Pinpoint the cell where the given text exists, returning its [X, Y] midpoint coordinate. 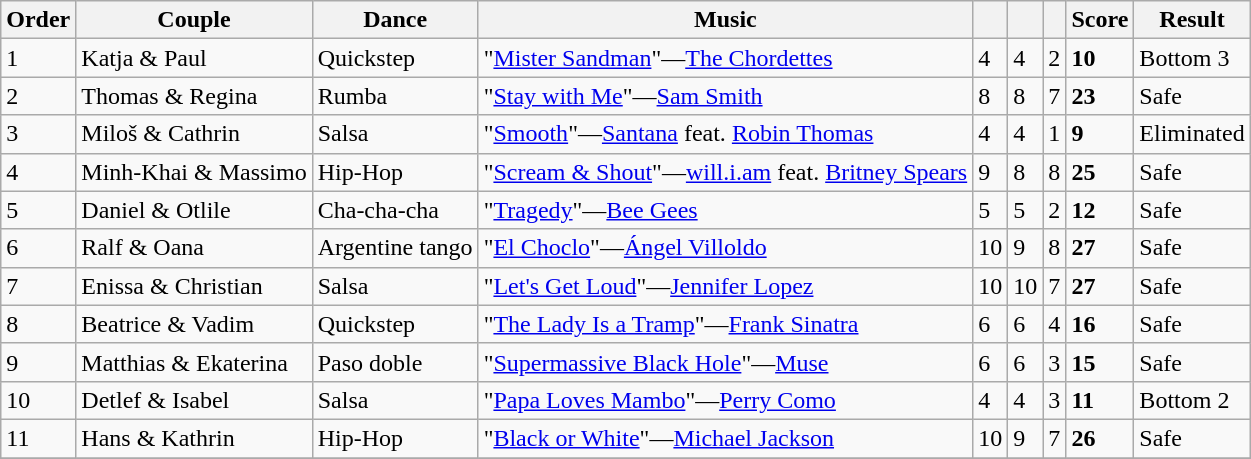
"Mister Sandman"—The Chordettes [726, 58]
Enissa & Christian [194, 286]
26 [1100, 438]
Detlef & Isabel [194, 400]
Cha-cha-cha [395, 210]
Bottom 3 [1192, 58]
"Smooth"—Santana feat. Robin Thomas [726, 134]
Argentine tango [395, 248]
16 [1100, 324]
23 [1100, 96]
Daniel & Otlile [194, 210]
"El Choclo"—Ángel Villoldo [726, 248]
12 [1100, 210]
Rumba [395, 96]
Result [1192, 20]
"Let's Get Loud"—Jennifer Lopez [726, 286]
"Black or White"—Michael Jackson [726, 438]
Thomas & Regina [194, 96]
"Scream & Shout"—will.i.am feat. Britney Spears [726, 172]
Score [1100, 20]
Ralf & Oana [194, 248]
"Papa Loves Mambo"—Perry Como [726, 400]
15 [1100, 362]
Minh-Khai & Massimo [194, 172]
"Stay with Me"—Sam Smith [726, 96]
Katja & Paul [194, 58]
Order [38, 20]
Eliminated [1192, 134]
Matthias & Ekaterina [194, 362]
Paso doble [395, 362]
Beatrice & Vadim [194, 324]
Music [726, 20]
25 [1100, 172]
"Supermassive Black Hole"—Muse [726, 362]
Couple [194, 20]
"Tragedy"—Bee Gees [726, 210]
Bottom 2 [1192, 400]
Dance [395, 20]
Miloš & Cathrin [194, 134]
"The Lady Is a Tramp"—Frank Sinatra [726, 324]
Hans & Kathrin [194, 438]
